Return the [x, y] coordinate for the center point of the cell that contains the specified text.  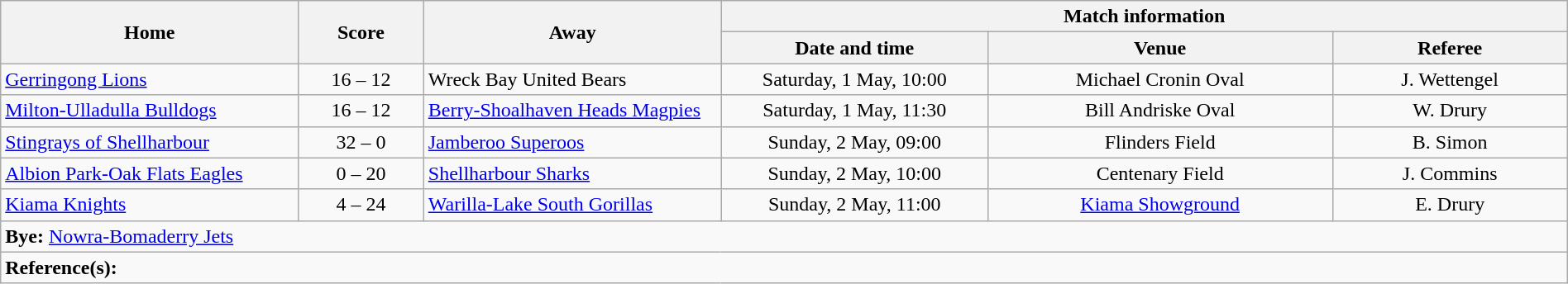
Saturday, 1 May, 10:00 [854, 79]
Bill Andriske Oval [1159, 111]
Wreck Bay United Bears [572, 79]
Bye: Nowra-Bomaderry Jets [784, 236]
4 – 24 [361, 205]
Jamberoo Superoos [572, 142]
Warilla-Lake South Gorillas [572, 205]
B. Simon [1450, 142]
Shellharbour Sharks [572, 173]
Home [150, 32]
Referee [1450, 48]
0 – 20 [361, 173]
32 – 0 [361, 142]
Albion Park-Oak Flats Eagles [150, 173]
Berry-Shoalhaven Heads Magpies [572, 111]
Michael Cronin Oval [1159, 79]
Date and time [854, 48]
Gerringong Lions [150, 79]
Score [361, 32]
Sunday, 2 May, 09:00 [854, 142]
Flinders Field [1159, 142]
Saturday, 1 May, 11:30 [854, 111]
Stingrays of Shellharbour [150, 142]
Kiama Knights [150, 205]
J. Wettengel [1450, 79]
Kiama Showground [1159, 205]
E. Drury [1450, 205]
Sunday, 2 May, 11:00 [854, 205]
Centenary Field [1159, 173]
Match information [1145, 17]
J. Commins [1450, 173]
Sunday, 2 May, 10:00 [854, 173]
Venue [1159, 48]
W. Drury [1450, 111]
Reference(s): [784, 267]
Milton-Ulladulla Bulldogs [150, 111]
Away [572, 32]
